Capture the cell that displays the provided text and extract its [X, Y] central coordinate. 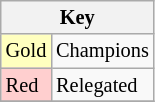
Red [26, 85]
Relegated [102, 85]
Gold [26, 51]
Key [78, 17]
Champions [102, 51]
